Output the (x, y) coordinate of the center of the cell containing the given text.  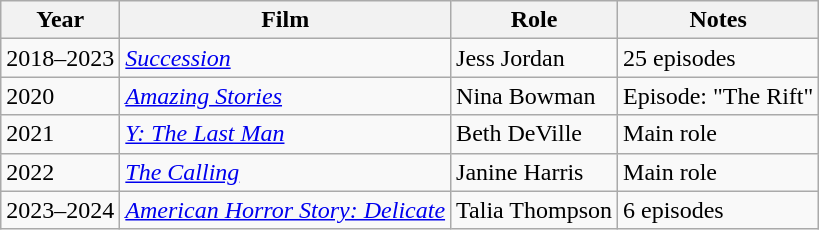
Beth DeVille (534, 134)
Episode: "The Rift" (718, 96)
2018–2023 (60, 58)
Year (60, 20)
Film (286, 20)
Nina Bowman (534, 96)
Y: The Last Man (286, 134)
6 episodes (718, 210)
Jess Jordan (534, 58)
2021 (60, 134)
2023–2024 (60, 210)
Amazing Stories (286, 96)
Talia Thompson (534, 210)
The Calling (286, 172)
2022 (60, 172)
2020 (60, 96)
Role (534, 20)
25 episodes (718, 58)
Succession (286, 58)
American Horror Story: Delicate (286, 210)
Notes (718, 20)
Janine Harris (534, 172)
